Output the [x, y] coordinate of the center of the cell containing the given text.  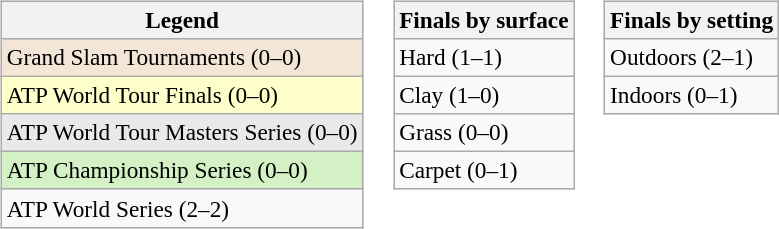
ATP World Tour Masters Series (0–0) [182, 133]
Finals by surface [484, 20]
Legend [182, 20]
ATP World Series (2–2) [182, 208]
Clay (1–0) [484, 95]
Carpet (0–1) [484, 171]
Finals by setting [692, 20]
ATP Championship Series (0–0) [182, 171]
Indoors (0–1) [692, 95]
ATP World Tour Finals (0–0) [182, 95]
Outdoors (2–1) [692, 57]
Grand Slam Tournaments (0–0) [182, 57]
Grass (0–0) [484, 133]
Hard (1–1) [484, 57]
